Pinpoint the cell where the given text exists, returning its [X, Y] midpoint coordinate. 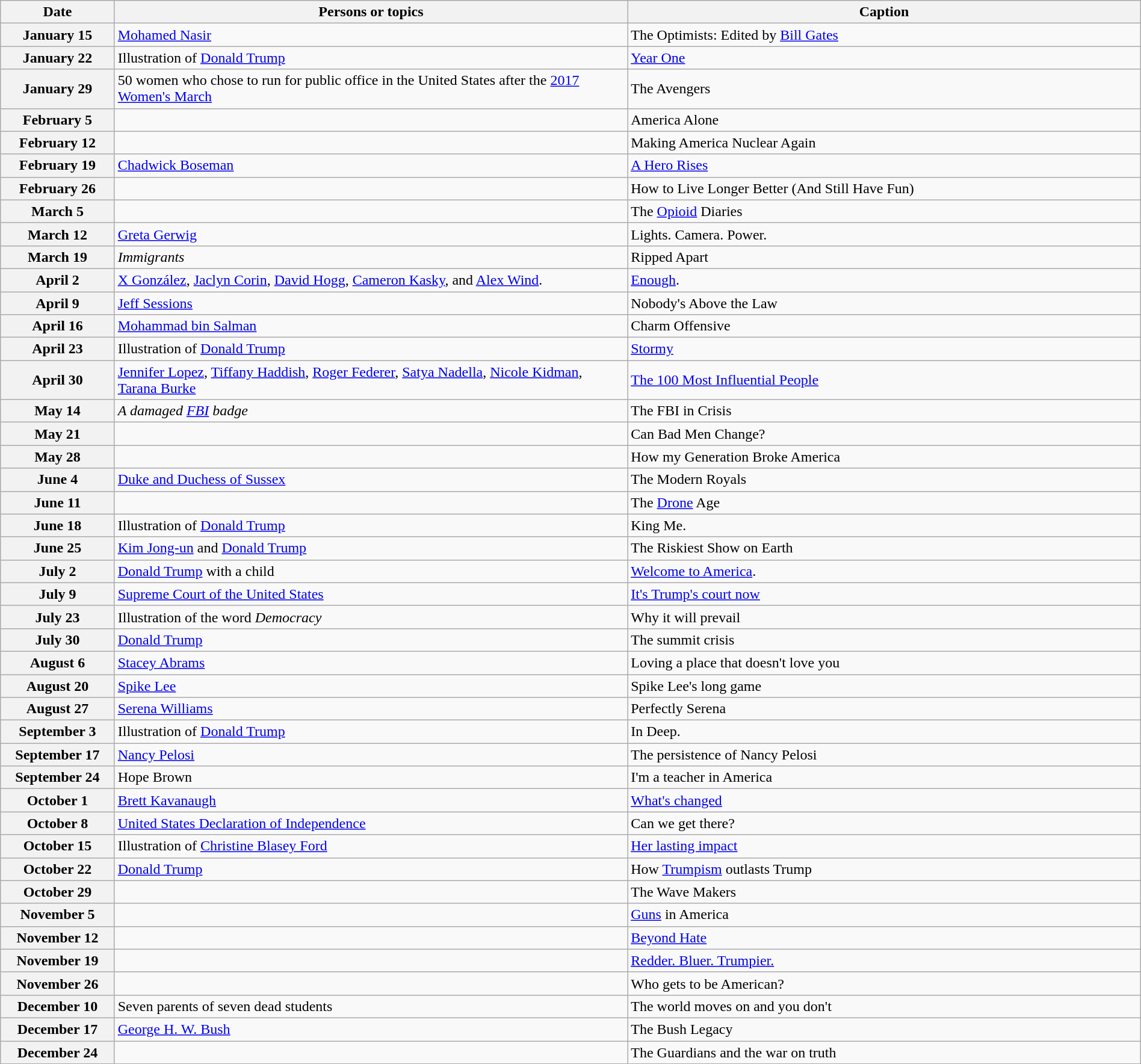
February 19 [58, 165]
September 24 [58, 778]
July 2 [58, 571]
Stormy [885, 349]
The Drone Age [885, 503]
August 6 [58, 663]
February 12 [58, 143]
The Wave Makers [885, 892]
June 4 [58, 480]
The Avengers [885, 89]
Can Bad Men Change? [885, 434]
Guns in America [885, 915]
April 23 [58, 349]
September 17 [58, 755]
Welcome to America. [885, 571]
Date [58, 12]
Can we get there? [885, 823]
February 26 [58, 188]
Duke and Duchess of Sussex [371, 480]
October 29 [58, 892]
Making America Nuclear Again [885, 143]
How my Generation Broke America [885, 457]
December 17 [58, 1029]
December 10 [58, 1006]
November 26 [58, 983]
Loving a place that doesn't love you [885, 663]
How to Live Longer Better (And Still Have Fun) [885, 188]
The summit crisis [885, 640]
December 24 [58, 1053]
How Trumpism outlasts Trump [885, 869]
Hope Brown [371, 778]
What's changed [885, 800]
Donald Trump with a child [371, 571]
50 women who chose to run for public office in the United States after the 2017 Women's March [371, 89]
Jennifer Lopez, Tiffany Haddish, Roger Federer, Satya Nadella, Nicole Kidman, Tarana Burke [371, 380]
March 19 [58, 257]
April 30 [58, 380]
Ripped Apart [885, 257]
April 9 [58, 303]
August 27 [58, 709]
February 5 [58, 120]
The Modern Royals [885, 480]
The FBI in Crisis [885, 411]
Beyond Hate [885, 938]
Immigrants [371, 257]
It's Trump's court now [885, 594]
Nobody's Above the Law [885, 303]
The Riskiest Show on Earth [885, 548]
Illustration of Christine Blasey Ford [371, 846]
Serena Williams [371, 709]
October 1 [58, 800]
Chadwick Boseman [371, 165]
King Me. [885, 525]
Spike Lee [371, 685]
Her lasting impact [885, 846]
The Guardians and the war on truth [885, 1053]
A damaged FBI badge [371, 411]
March 5 [58, 211]
Brett Kavanaugh [371, 800]
Supreme Court of the United States [371, 594]
Nancy Pelosi [371, 755]
Charm Offensive [885, 326]
June 11 [58, 503]
May 21 [58, 434]
Greta Gerwig [371, 234]
October 8 [58, 823]
Stacey Abrams [371, 663]
May 14 [58, 411]
Illustration of the word Democracy [371, 617]
Jeff Sessions [371, 303]
Seven parents of seven dead students [371, 1006]
Kim Jong-un and Donald Trump [371, 548]
United States Declaration of Independence [371, 823]
Mohamed Nasir [371, 35]
March 12 [58, 234]
X González, Jaclyn Corin, David Hogg, Cameron Kasky, and Alex Wind. [371, 280]
January 15 [58, 35]
November 5 [58, 915]
October 22 [58, 869]
Spike Lee's long game [885, 685]
The 100 Most Influential People [885, 380]
The persistence of Nancy Pelosi [885, 755]
Persons or topics [371, 12]
January 29 [58, 89]
Redder. Bluer. Trumpier. [885, 960]
November 12 [58, 938]
The Optimists: Edited by Bill Gates [885, 35]
May 28 [58, 457]
I'm a teacher in America [885, 778]
June 18 [58, 525]
In Deep. [885, 732]
Who gets to be American? [885, 983]
Why it will prevail [885, 617]
The Bush Legacy [885, 1029]
America Alone [885, 120]
July 9 [58, 594]
June 25 [58, 548]
Year One [885, 58]
July 30 [58, 640]
August 20 [58, 685]
April 2 [58, 280]
The Opioid Diaries [885, 211]
George H. W. Bush [371, 1029]
January 22 [58, 58]
October 15 [58, 846]
Perfectly Serena [885, 709]
April 16 [58, 326]
Lights. Camera. Power. [885, 234]
September 3 [58, 732]
November 19 [58, 960]
Mohammad bin Salman [371, 326]
Enough. [885, 280]
July 23 [58, 617]
A Hero Rises [885, 165]
The world moves on and you don't [885, 1006]
Caption [885, 12]
